Return the [x, y] coordinate for the center point of the cell that contains the specified text.  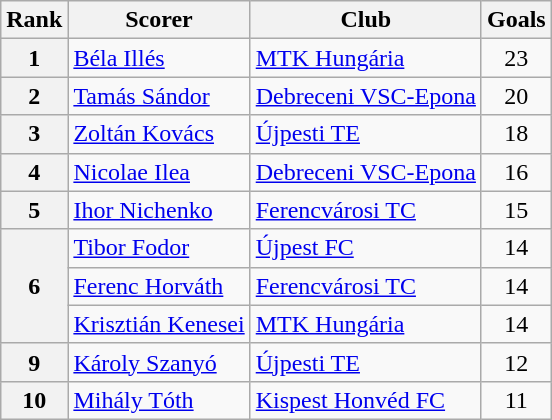
Újpest FC [366, 248]
1 [34, 58]
15 [516, 210]
20 [516, 96]
Club [366, 20]
12 [516, 362]
Ihor Nichenko [159, 210]
Béla Illés [159, 58]
Tibor Fodor [159, 248]
10 [34, 400]
Nicolae Ilea [159, 172]
4 [34, 172]
9 [34, 362]
Scorer [159, 20]
Goals [516, 20]
Zoltán Kovács [159, 134]
Krisztián Kenesei [159, 324]
Rank [34, 20]
11 [516, 400]
5 [34, 210]
Mihály Tóth [159, 400]
Károly Szanyó [159, 362]
16 [516, 172]
23 [516, 58]
18 [516, 134]
Tamás Sándor [159, 96]
6 [34, 286]
Ferenc Horváth [159, 286]
2 [34, 96]
Kispest Honvéd FC [366, 400]
3 [34, 134]
